From the cell containing the given text, extract its center point as (x, y) coordinate. 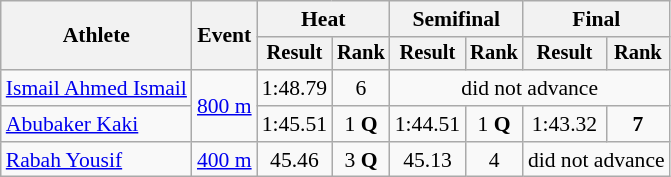
Semifinal (456, 19)
did not advance (530, 88)
6 (361, 88)
Event (224, 36)
1:44.51 (428, 124)
7 (638, 124)
Final (596, 19)
Athlete (96, 36)
Ismail Ahmed Ismail (96, 88)
Abubaker Kaki (96, 124)
1:43.32 (564, 124)
1:48.79 (294, 88)
800 m (224, 106)
1:45.51 (294, 124)
Heat (324, 19)
